Pinpoint the cell where the given text exists, returning its (x, y) midpoint coordinate. 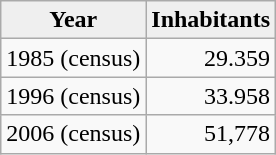
Inhabitants (211, 20)
1996 (census) (74, 96)
51,778 (211, 134)
29.359 (211, 58)
Year (74, 20)
33.958 (211, 96)
1985 (census) (74, 58)
2006 (census) (74, 134)
